Return [X, Y] of the center of cell containing provided text 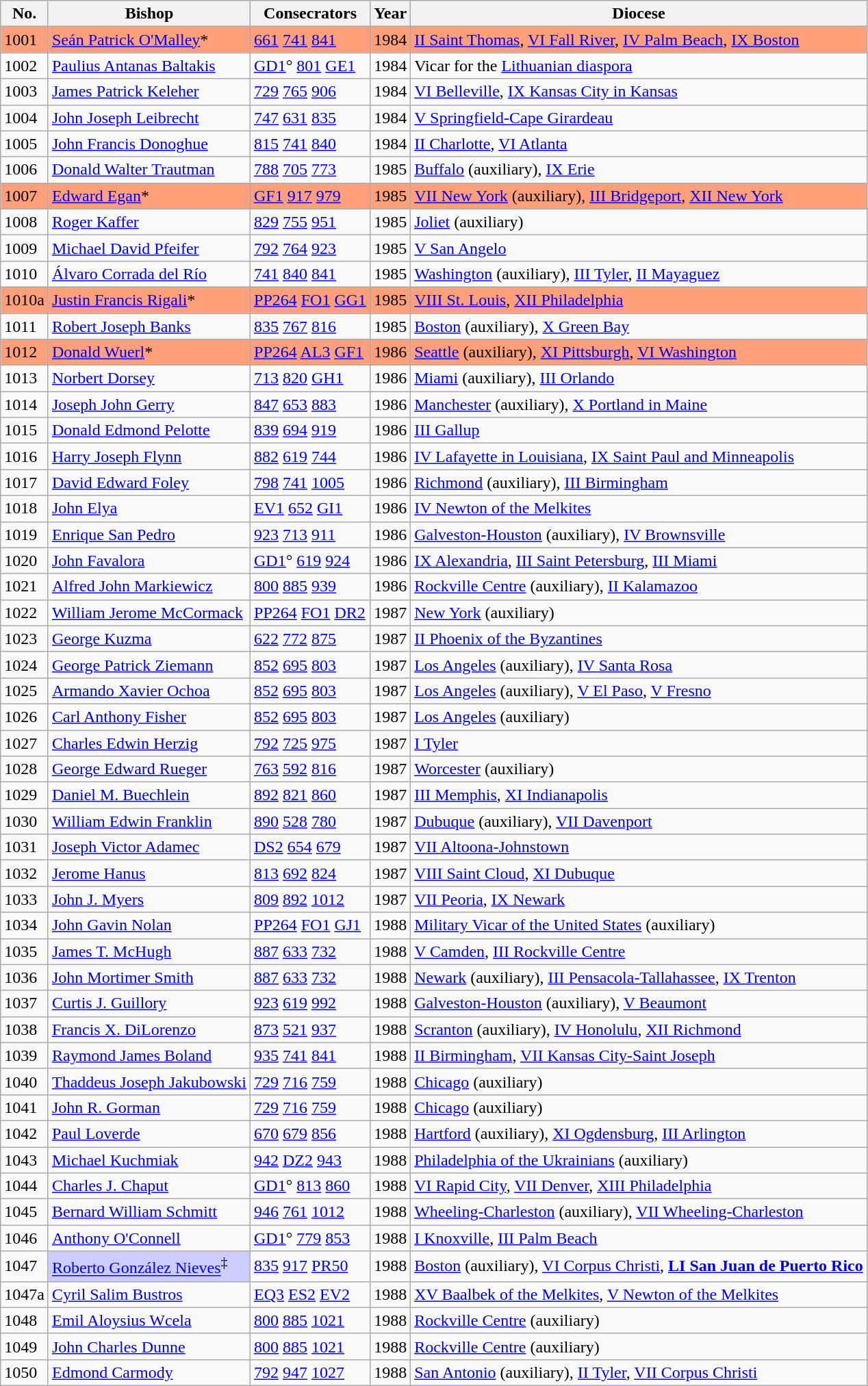
I Knoxville, III Palm Beach [639, 1238]
792 725 975 [311, 743]
II Charlotte, VI Atlanta [639, 144]
1034 [25, 925]
798 741 1005 [311, 483]
1041 [25, 1107]
1014 [25, 405]
Paul Loverde [149, 1133]
EV1 652 GI1 [311, 509]
873 521 937 [311, 1029]
946 761 1012 [311, 1212]
Alfred John Markiewicz [149, 587]
741 840 841 [311, 274]
792 947 1027 [311, 1372]
VII Peoria, IX Newark [639, 899]
1011 [25, 326]
VIII Saint Cloud, XI Dubuque [639, 873]
Seán Patrick O'Malley* [149, 40]
Boston (auxiliary), VI Corpus Christi, LI San Juan de Puerto Rico [639, 1266]
San Antonio (auxiliary), II Tyler, VII Corpus Christi [639, 1372]
747 631 835 [311, 118]
1042 [25, 1133]
James Patrick Keleher [149, 92]
923 713 911 [311, 535]
1046 [25, 1238]
Worcester (auxiliary) [639, 769]
1037 [25, 1003]
Donald Wuerl* [149, 352]
Michael Kuchmiak [149, 1160]
Hartford (auxiliary), XI Ogdensburg, III Arlington [639, 1133]
1033 [25, 899]
1013 [25, 378]
1050 [25, 1372]
Bishop [149, 14]
890 528 780 [311, 821]
John J. Myers [149, 899]
GF1 917 979 [311, 196]
Washington (auxiliary), III Tyler, II Mayaguez [639, 274]
VI Rapid City, VII Denver, XIII Philadelphia [639, 1186]
Diocese [639, 14]
William Jerome McCormack [149, 613]
1035 [25, 951]
Donald Walter Trautman [149, 170]
813 692 824 [311, 873]
IX Alexandria, III Saint Petersburg, III Miami [639, 561]
Vicar for the Lithuanian diaspora [639, 66]
Bernard William Schmitt [149, 1212]
Raymond James Boland [149, 1055]
Thaddeus Joseph Jakubowski [149, 1081]
No. [25, 14]
1019 [25, 535]
George Edward Rueger [149, 769]
VII New York (auxiliary), III Bridgeport, XII New York [639, 196]
1024 [25, 665]
Jerome Hanus [149, 873]
Rockville Centre (auxiliary), II Kalamazoo [639, 587]
Armando Xavier Ochoa [149, 691]
1045 [25, 1212]
713 820 GH1 [311, 378]
882 619 744 [311, 457]
1039 [25, 1055]
Joseph John Gerry [149, 405]
1008 [25, 222]
Álvaro Corrada del Río [149, 274]
1020 [25, 561]
V Camden, III Rockville Centre [639, 951]
1017 [25, 483]
John Francis Donoghue [149, 144]
1028 [25, 769]
Joseph Victor Adamec [149, 847]
Cyril Salim Bustros [149, 1294]
1015 [25, 431]
PP264 FO1 DR2 [311, 613]
John Joseph Leibrecht [149, 118]
I Tyler [639, 743]
Consecrators [311, 14]
Edward Egan* [149, 196]
PP264 FO1 GJ1 [311, 925]
Roger Kaffer [149, 222]
New York (auxiliary) [639, 613]
IV Lafayette in Louisiana, IX Saint Paul and Minneapolis [639, 457]
1043 [25, 1160]
1012 [25, 352]
1048 [25, 1320]
III Memphis, XI Indianapolis [639, 795]
1044 [25, 1186]
1010 [25, 274]
GD1° 801 GE1 [311, 66]
XV Baalbek of the Melkites, V Newton of the Melkites [639, 1294]
Year [390, 14]
809 892 1012 [311, 899]
763 592 816 [311, 769]
II Saint Thomas, VI Fall River, IV Palm Beach, IX Boston [639, 40]
John R. Gorman [149, 1107]
Miami (auxiliary), III Orlando [639, 378]
788 705 773 [311, 170]
1022 [25, 613]
George Patrick Ziemann [149, 665]
1027 [25, 743]
1038 [25, 1029]
847 653 883 [311, 405]
Emil Aloysius Wcela [149, 1320]
Military Vicar of the United States (auxiliary) [639, 925]
1025 [25, 691]
923 619 992 [311, 1003]
1047 [25, 1266]
Dubuque (auxiliary), VII Davenport [639, 821]
Daniel M. Buechlein [149, 795]
Galveston-Houston (auxiliary), V Beaumont [639, 1003]
Donald Edmond Pelotte [149, 431]
Joliet (auxiliary) [639, 222]
Los Angeles (auxiliary) [639, 717]
John Favalora [149, 561]
1010a [25, 300]
942 DZ2 943 [311, 1160]
VI Belleville, IX Kansas City in Kansas [639, 92]
William Edwin Franklin [149, 821]
George Kuzma [149, 639]
835 767 816 [311, 326]
III Gallup [639, 431]
815 741 840 [311, 144]
1049 [25, 1346]
Harry Joseph Flynn [149, 457]
Robert Joseph Banks [149, 326]
800 885 939 [311, 587]
1036 [25, 977]
1040 [25, 1081]
892 821 860 [311, 795]
Carl Anthony Fisher [149, 717]
GD1° 813 860 [311, 1186]
II Birmingham, VII Kansas City-Saint Joseph [639, 1055]
Justin Francis Rigali* [149, 300]
1021 [25, 587]
Newark (auxiliary), III Pensacola-Tallahassee, IX Trenton [639, 977]
Galveston-Houston (auxiliary), IV Brownsville [639, 535]
Philadelphia of the Ukrainians (auxiliary) [639, 1160]
1031 [25, 847]
Roberto González Nieves‡ [149, 1266]
1001 [25, 40]
Los Angeles (auxiliary), IV Santa Rosa [639, 665]
Curtis J. Guillory [149, 1003]
1016 [25, 457]
839 694 919 [311, 431]
1007 [25, 196]
1032 [25, 873]
Edmond Carmody [149, 1372]
1004 [25, 118]
David Edward Foley [149, 483]
John Elya [149, 509]
Paulius Antanas Baltakis [149, 66]
Norbert Dorsey [149, 378]
Buffalo (auxiliary), IX Erie [639, 170]
James T. McHugh [149, 951]
1029 [25, 795]
1030 [25, 821]
Wheeling-Charleston (auxiliary), VII Wheeling-Charleston [639, 1212]
John Gavin Nolan [149, 925]
1006 [25, 170]
John Charles Dunne [149, 1346]
1009 [25, 248]
GD1° 619 924 [311, 561]
Charles J. Chaput [149, 1186]
VII Altoona-Johnstown [639, 847]
Michael David Pfeifer [149, 248]
670 679 856 [311, 1133]
Enrique San Pedro [149, 535]
EQ3 ES2 EV2 [311, 1294]
PP264 FO1 GG1 [311, 300]
1026 [25, 717]
622 772 875 [311, 639]
Anthony O'Connell [149, 1238]
Charles Edwin Herzig [149, 743]
792 764 923 [311, 248]
GD1° 779 853 [311, 1238]
Manchester (auxiliary), X Portland in Maine [639, 405]
Seattle (auxiliary), XI Pittsburgh, VI Washington [639, 352]
IV Newton of the Melkites [639, 509]
1023 [25, 639]
John Mortimer Smith [149, 977]
Francis X. DiLorenzo [149, 1029]
Scranton (auxiliary), IV Honolulu, XII Richmond [639, 1029]
V Springfield-Cape Girardeau [639, 118]
Boston (auxiliary), X Green Bay [639, 326]
Los Angeles (auxiliary), V El Paso, V Fresno [639, 691]
II Phoenix of the Byzantines [639, 639]
V San Angelo [639, 248]
661 741 841 [311, 40]
VIII St. Louis, XII Philadelphia [639, 300]
Richmond (auxiliary), III Birmingham [639, 483]
829 755 951 [311, 222]
1003 [25, 92]
DS2 654 679 [311, 847]
1002 [25, 66]
1047a [25, 1294]
1018 [25, 509]
1005 [25, 144]
PP264 AL3 GF1 [311, 352]
835 917 PR50 [311, 1266]
729 765 906 [311, 92]
935 741 841 [311, 1055]
